Pinpoint the cell where the given text exists, returning its [x, y] midpoint coordinate. 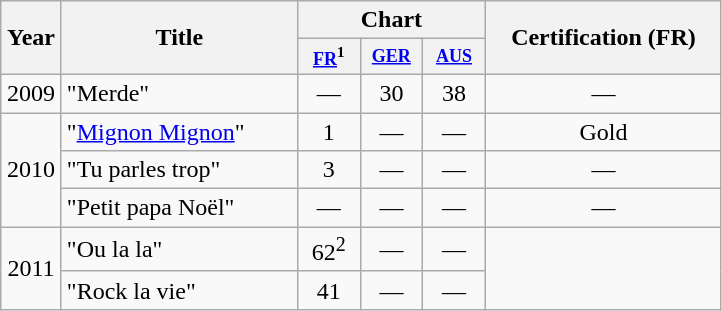
GER [392, 57]
"Petit papa Noël" [179, 208]
"Rock la vie" [179, 290]
Gold [603, 132]
41 [328, 290]
2009 [32, 93]
30 [392, 93]
"Ou la la" [179, 250]
1 [328, 132]
"Merde" [179, 93]
Chart [391, 20]
Certification (FR) [603, 38]
"Mignon Mignon" [179, 132]
622 [328, 250]
2010 [32, 170]
38 [454, 93]
3 [328, 170]
Year [32, 38]
"Tu parles trop" [179, 170]
2011 [32, 268]
FR1 [328, 57]
AUS [454, 57]
Title [179, 38]
